Pinpoint the cell where the given text exists, returning its [X, Y] midpoint coordinate. 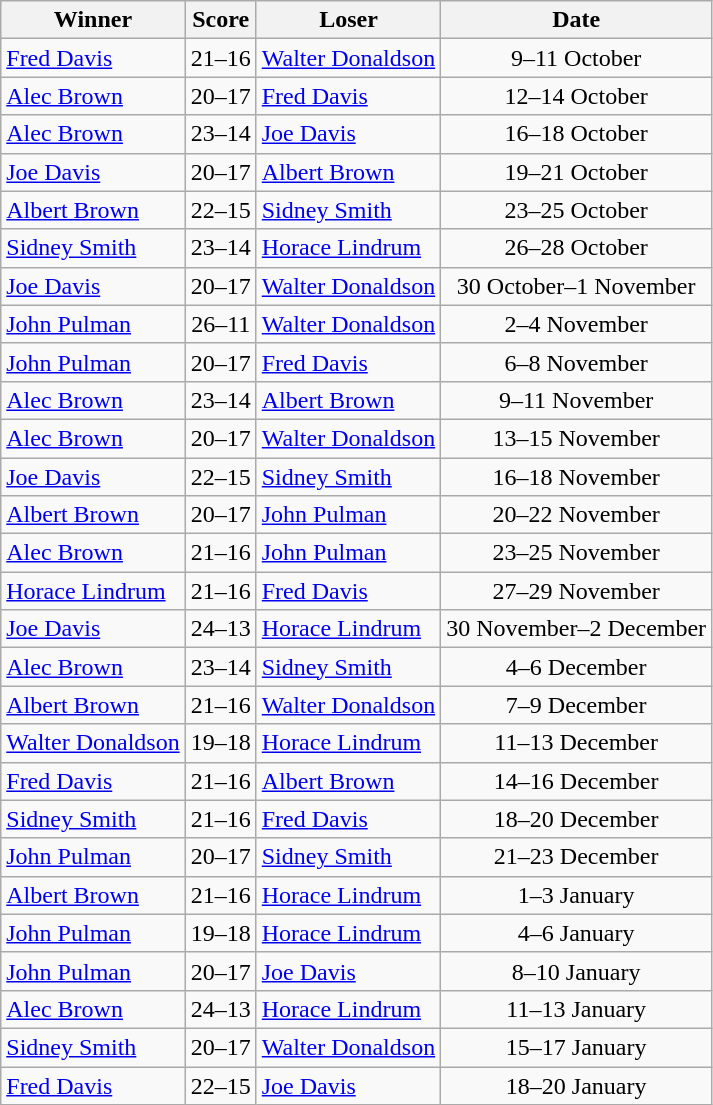
15–17 January [576, 1047]
26–28 October [576, 248]
6–8 November [576, 362]
16–18 October [576, 134]
30 November–2 December [576, 629]
27–29 November [576, 591]
26–11 [220, 324]
16–18 November [576, 477]
1–3 January [576, 895]
4–6 December [576, 667]
Winner [93, 20]
30 October–1 November [576, 286]
Date [576, 20]
2–4 November [576, 324]
18–20 January [576, 1085]
18–20 December [576, 819]
23–25 October [576, 210]
20–22 November [576, 515]
Score [220, 20]
21–23 December [576, 857]
9–11 October [576, 58]
8–10 January [576, 971]
11–13 December [576, 743]
23–25 November [576, 553]
14–16 December [576, 781]
11–13 January [576, 1009]
19–21 October [576, 172]
7–9 December [576, 705]
9–11 November [576, 400]
12–14 October [576, 96]
13–15 November [576, 438]
Loser [348, 20]
4–6 January [576, 933]
